Return [X, Y] of the center of cell containing provided text 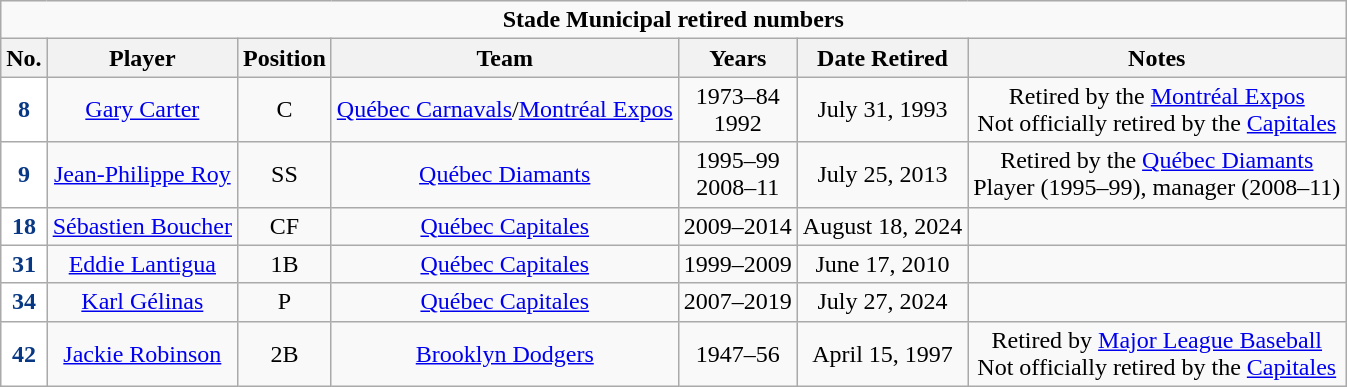
July 31, 1993 [882, 110]
Sébastien Boucher [142, 226]
Date Retired [882, 58]
C [285, 110]
Eddie Lantigua [142, 264]
1973–841992 [738, 110]
18 [24, 226]
Retired by the Québec DiamantsPlayer (1995–99), manager (2008–11) [1157, 174]
1B [285, 264]
2009–2014 [738, 226]
SS [285, 174]
Stade Municipal retired numbers [674, 20]
CF [285, 226]
Years [738, 58]
Notes [1157, 58]
Jean-Philippe Roy [142, 174]
July 25, 2013 [882, 174]
31 [24, 264]
9 [24, 174]
P [285, 302]
July 27, 2024 [882, 302]
No. [24, 58]
June 17, 2010 [882, 264]
2B [285, 354]
Québec Carnavals/Montréal Expos [504, 110]
August 18, 2024 [882, 226]
Québec Diamants [504, 174]
1995–992008–11 [738, 174]
Position [285, 58]
Team [504, 58]
2007–2019 [738, 302]
1999–2009 [738, 264]
Gary Carter [142, 110]
Jackie Robinson [142, 354]
42 [24, 354]
Player [142, 58]
Brooklyn Dodgers [504, 354]
Retired by Major League BaseballNot officially retired by the Capitales [1157, 354]
1947–56 [738, 354]
Retired by the Montréal ExposNot officially retired by the Capitales [1157, 110]
34 [24, 302]
Karl Gélinas [142, 302]
8 [24, 110]
April 15, 1997 [882, 354]
